Return the [x, y] coordinate for the center point of the cell that contains the specified text.  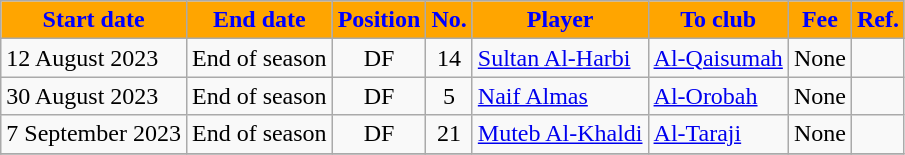
12 August 2023 [94, 58]
5 [449, 96]
Al-Taraji [718, 134]
Fee [820, 20]
30 August 2023 [94, 96]
14 [449, 58]
End date [259, 20]
Al-Qaisumah [718, 58]
Naif Almas [560, 96]
21 [449, 134]
Ref. [878, 20]
No. [449, 20]
Muteb Al-Khaldi [560, 134]
Start date [94, 20]
Sultan Al-Harbi [560, 58]
Position [379, 20]
To club [718, 20]
Al-Orobah [718, 96]
7 September 2023 [94, 134]
Player [560, 20]
